Pinpoint the cell where the given text exists, returning its (x, y) midpoint coordinate. 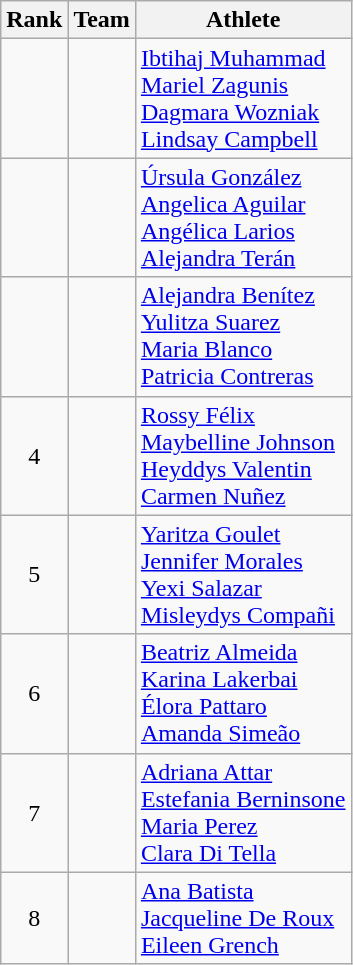
6 (34, 694)
4 (34, 456)
Adriana AttarEstefania BerninsoneMaria PerezClara Di Tella (243, 812)
Rank (34, 20)
8 (34, 918)
7 (34, 812)
Beatriz AlmeidaKarina LakerbaiÉlora PattaroAmanda Simeão (243, 694)
Alejandra BenítezYulitza SuarezMaria BlancoPatricia Contreras (243, 336)
5 (34, 574)
Team (102, 20)
Rossy FélixMaybelline JohnsonHeyddys ValentinCarmen Nuñez (243, 456)
Ana BatistaJacqueline De RouxEileen Grench (243, 918)
Ibtihaj MuhammadMariel ZagunisDagmara WozniakLindsay Campbell (243, 98)
Yaritza GouletJennifer MoralesYexi SalazarMisleydys Compañi (243, 574)
Úrsula GonzálezAngelica AguilarAngélica LariosAlejandra Terán (243, 218)
Athlete (243, 20)
